For the text-containing cell, return its midpoint in [x, y] coordinate format. 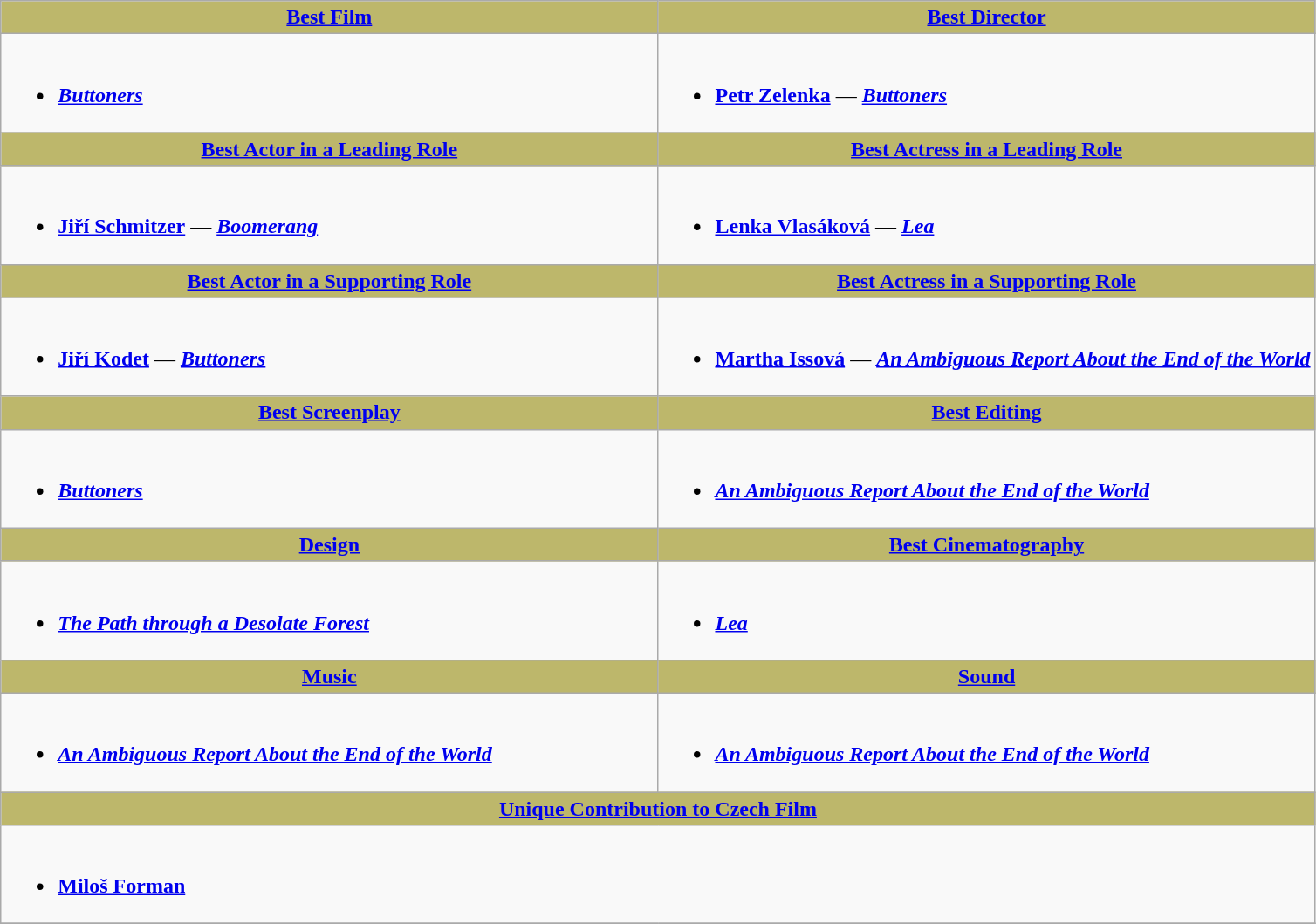
The Path through a Desolate Forest [330, 611]
Best Cinematography [986, 544]
Best Actor in a Leading Role [330, 149]
Unique Contribution to Czech Film [658, 809]
Miloš Forman [658, 874]
Best Actress in a Supporting Role [986, 281]
Best Actress in a Leading Role [986, 149]
Design [330, 544]
Best Actor in a Supporting Role [330, 281]
Music [330, 676]
Petr Zelenka — Buttoners [986, 84]
Jiří Kodet — Buttoners [330, 347]
Lea [986, 611]
Best Film [330, 17]
Best Editing [986, 413]
Best Director [986, 17]
Martha Issová — An Ambiguous Report About the End of the World [986, 347]
Best Screenplay [330, 413]
Sound [986, 676]
Jiří Schmitzer — Boomerang [330, 215]
Lenka Vlasáková — Lea [986, 215]
